Return the [X, Y] coordinate for the center point of the cell that contains the specified text.  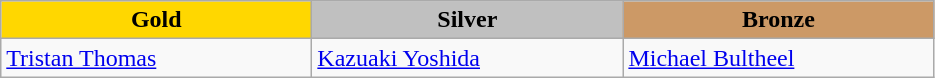
Michael Bultheel [778, 58]
Kazuaki Yoshida [468, 58]
Bronze [778, 20]
Silver [468, 20]
Tristan Thomas [156, 58]
Gold [156, 20]
